Find where the given text appears and provide that cell's center as [X, Y] coordinate. 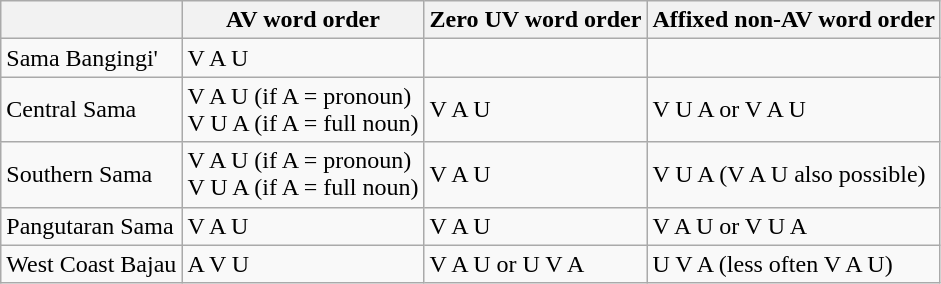
Central Sama [92, 110]
V U A or V A U [794, 110]
AV word order [303, 20]
Pangutaran Sama [92, 226]
V A U or U V A [536, 264]
Zero UV word order [536, 20]
V U A (V A U also possible) [794, 174]
Southern Sama [92, 174]
West Coast Bajau [92, 264]
A V U [303, 264]
Affixed non-AV word order [794, 20]
V A U or V U A [794, 226]
U V A (less often V A U) [794, 264]
Sama Bangingi' [92, 58]
